Determine the (x, y) coordinate at the center of the cell enclosing the given text.  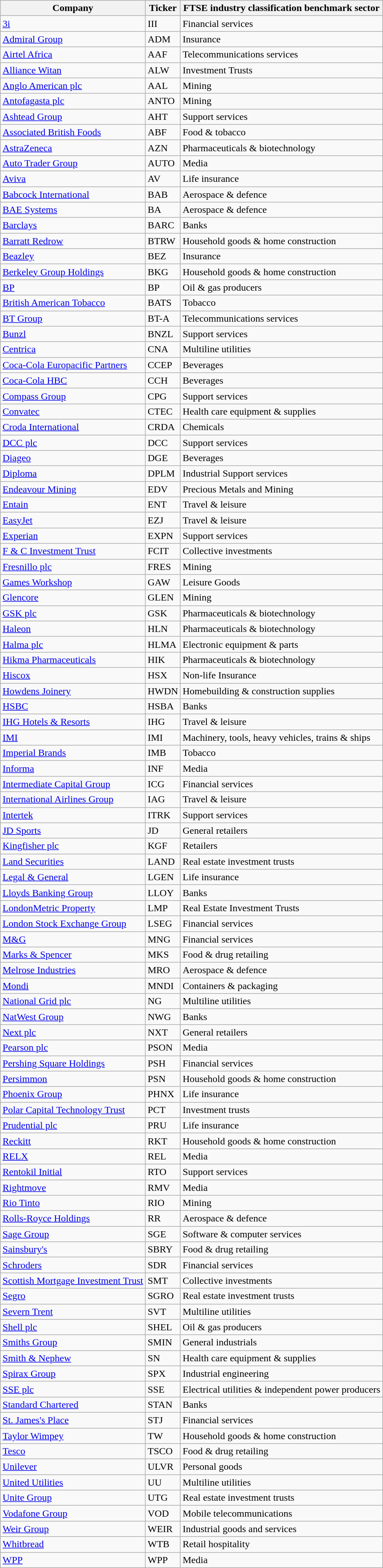
PCT (163, 1110)
Associated British Foods (73, 132)
HSBC (73, 707)
LAND (163, 861)
M&G (73, 939)
Hikma Pharmaceuticals (73, 660)
UTG (163, 1498)
SDR (163, 1265)
ANTO (163, 101)
Hiscox (73, 675)
JD (163, 830)
Weir Group (73, 1529)
Sainsbury's (73, 1250)
WTB (163, 1544)
EZJ (163, 520)
Industrial Support services (281, 474)
Entain (73, 505)
Croda International (73, 427)
BAB (163, 194)
DPLM (163, 474)
HSBA (163, 707)
NXT (163, 1032)
Segro (73, 1296)
MNG (163, 939)
STJ (163, 1420)
Spirax Group (73, 1374)
ICG (163, 784)
Investment Trusts (281, 70)
AstraZeneca (73, 148)
EasyJet (73, 520)
WEIR (163, 1529)
GSK (163, 613)
Centrica (73, 349)
Compass Group (73, 396)
Admiral Group (73, 39)
NWG (163, 1017)
Barclays (73, 225)
ENT (163, 505)
BATS (163, 303)
SMT (163, 1281)
Ticker (163, 8)
Legal & General (73, 877)
AAF (163, 55)
BAE Systems (73, 210)
Chemicals (281, 427)
Endeavour Mining (73, 489)
Company (73, 8)
PRU (163, 1125)
HLMA (163, 644)
GSK plc (73, 613)
REL (163, 1156)
DCC plc (73, 442)
Howdens Joinery (73, 691)
Taylor Wimpey (73, 1435)
Mobile telecommunications (281, 1513)
Marks & Spencer (73, 955)
HSX (163, 675)
Mondi (73, 986)
Persimmon (73, 1079)
Retailers (281, 846)
PSH (163, 1063)
ADM (163, 39)
Land Securities (73, 861)
Coca-Cola Europacific Partners (73, 365)
RTO (163, 1172)
VOD (163, 1513)
Berkeley Group Holdings (73, 272)
General industrials (281, 1343)
DGE (163, 458)
Coca-Cola HBC (73, 380)
FTSE industry classification benchmark sector (281, 8)
Standard Chartered (73, 1405)
ABF (163, 132)
SBRY (163, 1250)
LLOY (163, 892)
BT Group (73, 318)
ITRK (163, 815)
RR (163, 1219)
EXPN (163, 536)
ALW (163, 70)
CNA (163, 349)
Rolls-Royce Holdings (73, 1219)
Prudential plc (73, 1125)
JD Sports (73, 830)
IHG Hotels & Resorts (73, 722)
Aviva (73, 179)
INF (163, 769)
Industrial goods and services (281, 1529)
Precious Metals and Mining (281, 489)
CCH (163, 380)
CTEC (163, 411)
LGEN (163, 877)
HWDN (163, 691)
Intertek (73, 815)
Melrose Industries (73, 970)
MKS (163, 955)
AHT (163, 117)
AUTO (163, 163)
Experian (73, 536)
AV (163, 179)
AAL (163, 86)
KGF (163, 846)
HLN (163, 629)
BTRW (163, 241)
Smiths Group (73, 1343)
Lloyds Banking Group (73, 892)
SGE (163, 1234)
Kingfisher plc (73, 846)
Electronic equipment & parts (281, 644)
Schroders (73, 1265)
SGRO (163, 1296)
Unilever (73, 1467)
RELX (73, 1156)
III (163, 24)
IAG (163, 799)
RKT (163, 1141)
Anglo American plc (73, 86)
Whitbread (73, 1544)
Software & computer services (281, 1234)
CCEP (163, 365)
SN (163, 1358)
Rio Tinto (73, 1203)
Informa (73, 769)
NG (163, 1001)
Industrial engineering (281, 1374)
Glencore (73, 598)
Retail hospitality (281, 1544)
IHG (163, 722)
Diageo (73, 458)
Investment trusts (281, 1110)
Beazley (73, 256)
BEZ (163, 256)
FRES (163, 567)
FCIT (163, 551)
Pearson plc (73, 1048)
STAN (163, 1405)
BA (163, 210)
Severn Trent (73, 1312)
Ashtead Group (73, 117)
F & C Investment Trust (73, 551)
GAW (163, 582)
CRDA (163, 427)
Imperial Brands (73, 753)
Antofagasta plc (73, 101)
TSCO (163, 1451)
IMB (163, 753)
Non-life Insurance (281, 675)
Bunzl (73, 334)
Barratt Redrow (73, 241)
Babcock International (73, 194)
Personal goods (281, 1467)
St. James's Place (73, 1420)
GLEN (163, 598)
HIK (163, 660)
United Utilities (73, 1482)
SPX (163, 1374)
MRO (163, 970)
RMV (163, 1188)
Vodafone Group (73, 1513)
London Stock Exchange Group (73, 923)
Reckitt (73, 1141)
Airtel Africa (73, 55)
PSN (163, 1079)
Sage Group (73, 1234)
EDV (163, 489)
LMP (163, 908)
Polar Capital Technology Trust (73, 1110)
Halma plc (73, 644)
Phoenix Group (73, 1094)
SMIN (163, 1343)
BARC (163, 225)
AZN (163, 148)
Intermediate Capital Group (73, 784)
Scottish Mortgage Investment Trust (73, 1281)
Electrical utilities & independent power producers (281, 1389)
National Grid plc (73, 1001)
NatWest Group (73, 1017)
British American Tobacco (73, 303)
PHNX (163, 1094)
SHEL (163, 1327)
TW (163, 1435)
Rentokil Initial (73, 1172)
Games Workshop (73, 582)
Containers & packaging (281, 986)
Convatec (73, 411)
Haleon (73, 629)
Food & tobacco (281, 132)
International Airlines Group (73, 799)
Tesco (73, 1451)
BKG (163, 272)
DCC (163, 442)
Machinery, tools, heavy vehicles, trains & ships (281, 738)
BT-A (163, 318)
BNZL (163, 334)
Real Estate Investment Trusts (281, 908)
Unite Group (73, 1498)
Homebuilding & construction supplies (281, 691)
Next plc (73, 1032)
UU (163, 1482)
Rightmove (73, 1188)
LondonMetric Property (73, 908)
Fresnillo plc (73, 567)
Pershing Square Holdings (73, 1063)
SSE plc (73, 1389)
Auto Trader Group (73, 163)
CPG (163, 396)
MNDI (163, 986)
SVT (163, 1312)
Smith & Nephew (73, 1358)
SSE (163, 1389)
PSON (163, 1048)
LSEG (163, 923)
Leisure Goods (281, 582)
3i (73, 24)
Diploma (73, 474)
Alliance Witan (73, 70)
Shell plc (73, 1327)
RIO (163, 1203)
ULVR (163, 1467)
